Search for the cell housing the specified text and yield its [X, Y] center coordinate. 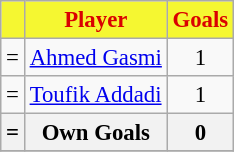
Goals [200, 20]
Toufik Addadi [96, 95]
0 [200, 133]
Player [96, 20]
Ahmed Gasmi [96, 58]
Own Goals [96, 133]
